Return the (X, Y) coordinate for the center point of the cell that contains the specified text.  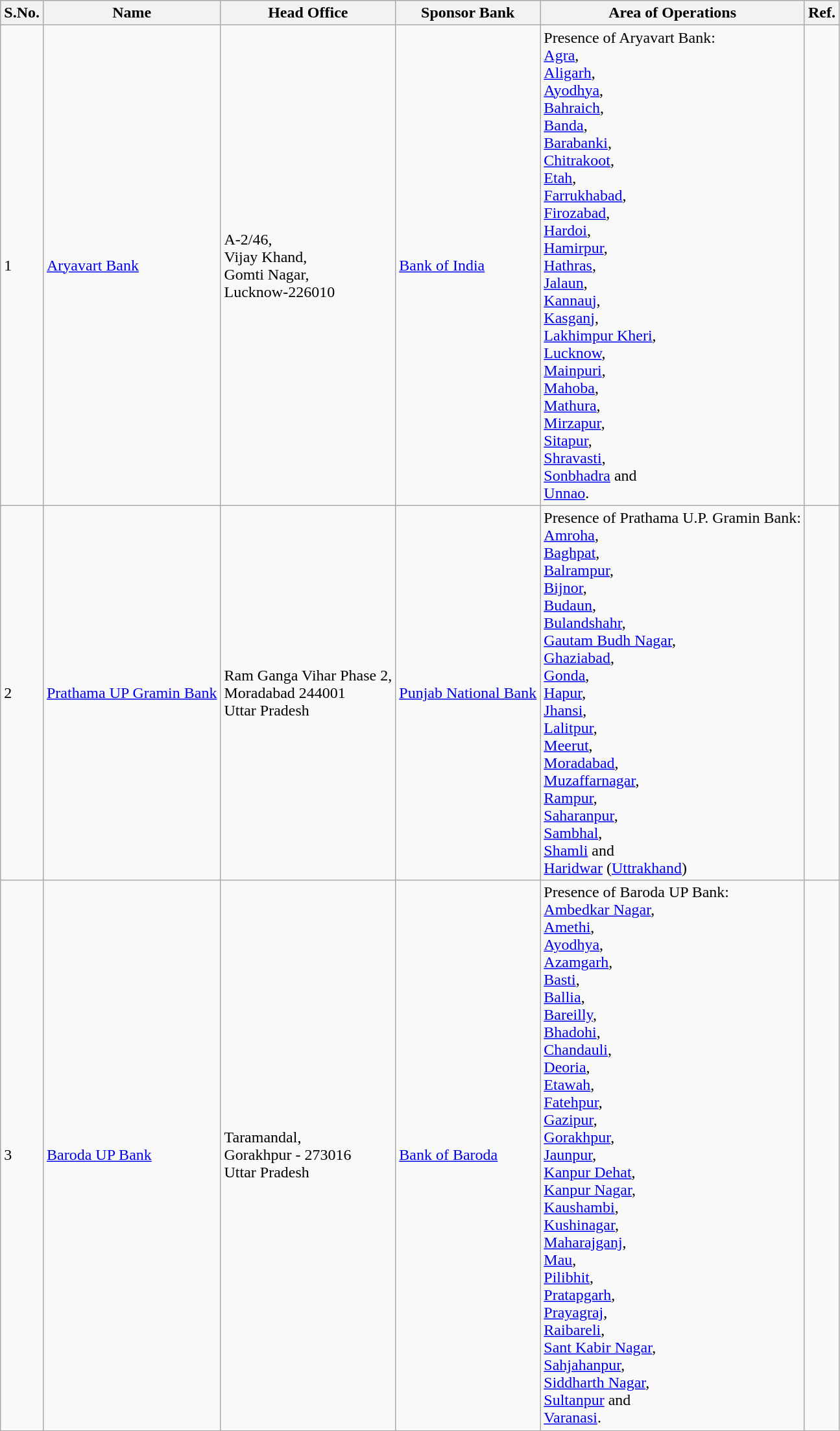
Taramandal, Gorakhpur - 273016 Uttar Pradesh (308, 1155)
A-2/46, Vijay Khand, Gomti Nagar, Lucknow-226010 (308, 265)
Aryavart Bank (131, 265)
2 (22, 693)
S.No. (22, 13)
1 (22, 265)
Name (131, 13)
Punjab National Bank (468, 693)
Bank of India (468, 265)
Prathama UP Gramin Bank (131, 693)
3 (22, 1155)
Ram Ganga Vihar Phase 2, Moradabad 244001 Uttar Pradesh (308, 693)
Bank of Baroda (468, 1155)
Sponsor Bank (468, 13)
Ref. (821, 13)
Area of Operations (673, 13)
Head Office (308, 13)
Baroda UP Bank (131, 1155)
